Determine the (x, y) coordinate at the center of the cell enclosing the given text.  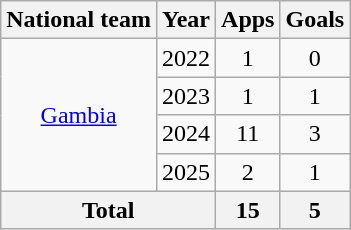
2023 (186, 96)
2022 (186, 58)
2025 (186, 172)
Year (186, 20)
Total (108, 210)
15 (248, 210)
Goals (315, 20)
Apps (248, 20)
3 (315, 134)
2024 (186, 134)
2 (248, 172)
National team (79, 20)
Gambia (79, 115)
11 (248, 134)
5 (315, 210)
0 (315, 58)
